Find where the given text appears and provide that cell's center as (X, Y) coordinate. 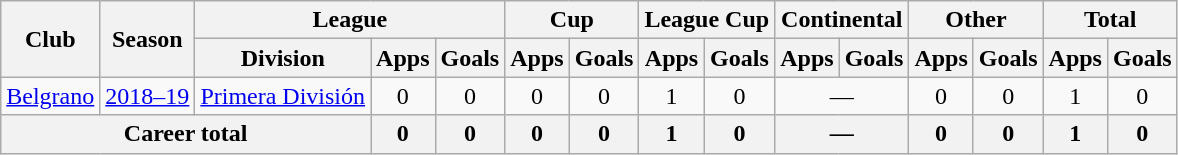
League (350, 20)
Division (283, 58)
2018–19 (148, 96)
Other (976, 20)
League Cup (707, 20)
Belgrano (50, 96)
Season (148, 39)
Continental (842, 20)
Career total (186, 134)
Total (1110, 20)
Club (50, 39)
Cup (572, 20)
Primera División (283, 96)
